Pinpoint the cell where the given text exists, returning its [X, Y] midpoint coordinate. 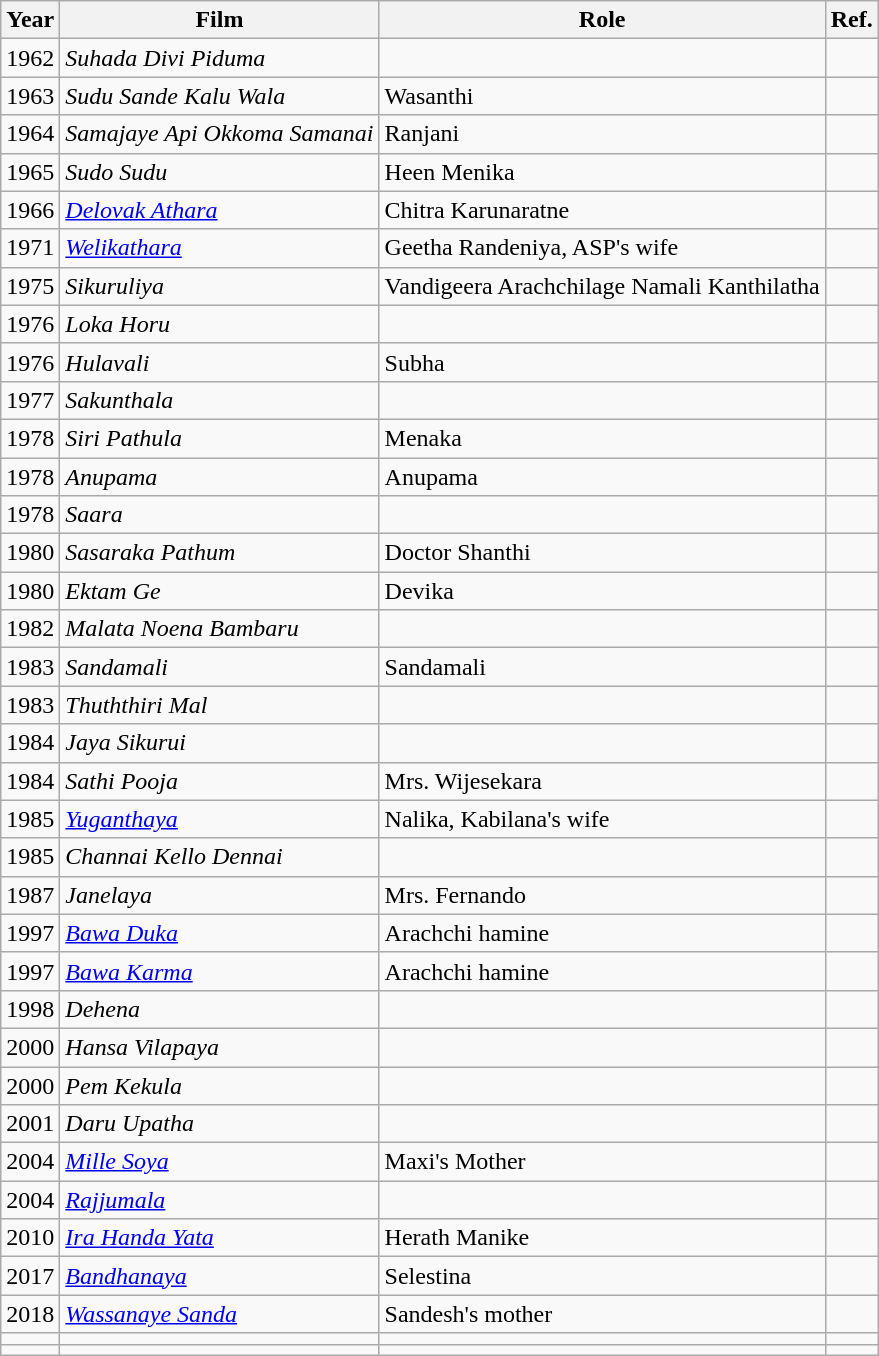
Rajjumala [220, 1200]
Nalika, Kabilana's wife [602, 819]
Thuththiri Mal [220, 705]
Channai Kello Dennai [220, 857]
Siri Pathula [220, 438]
Delovak Athara [220, 210]
2018 [30, 1314]
Sakunthala [220, 400]
Dehena [220, 1009]
Sikuruliya [220, 286]
Saara [220, 515]
Vandigeera Arachchilage Namali Kanthilatha [602, 286]
Hansa Vilapaya [220, 1047]
Devika [602, 591]
Herath Manike [602, 1238]
Yuganthaya [220, 819]
1964 [30, 134]
1962 [30, 58]
Ektam Ge [220, 591]
Heen Menika [602, 172]
1971 [30, 248]
Suhada Divi Piduma [220, 58]
2001 [30, 1124]
2010 [30, 1238]
1998 [30, 1009]
Menaka [602, 438]
Chitra Karunaratne [602, 210]
Samajaye Api Okkoma Samanai [220, 134]
Bawa Karma [220, 971]
Ira Handa Yata [220, 1238]
Sathi Pooja [220, 781]
1965 [30, 172]
Wassanaye Sanda [220, 1314]
Year [30, 20]
Janelaya [220, 895]
Mrs. Fernando [602, 895]
2017 [30, 1276]
1966 [30, 210]
Welikathara [220, 248]
Geetha Randeniya, ASP's wife [602, 248]
Jaya Sikurui [220, 743]
Ref. [852, 20]
Wasanthi [602, 96]
Hulavali [220, 362]
Film [220, 20]
Mrs. Wijesekara [602, 781]
Pem Kekula [220, 1085]
Sasaraka Pathum [220, 553]
Maxi's Mother [602, 1162]
Malata Noena Bambaru [220, 629]
Sudu Sande Kalu Wala [220, 96]
Bandhanaya [220, 1276]
1987 [30, 895]
Subha [602, 362]
1963 [30, 96]
1975 [30, 286]
Mille Soya [220, 1162]
1977 [30, 400]
Sudo Sudu [220, 172]
Bawa Duka [220, 933]
1982 [30, 629]
Ranjani [602, 134]
Selestina [602, 1276]
Doctor Shanthi [602, 553]
Daru Upatha [220, 1124]
Role [602, 20]
Loka Horu [220, 324]
Sandesh's mother [602, 1314]
